Provide the (X, Y) coordinate of the cell's center where the given text is located.  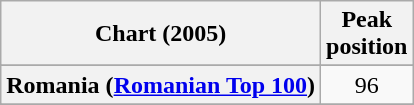
Chart (2005) (161, 34)
Peakposition (367, 34)
96 (367, 85)
Romania (Romanian Top 100) (161, 85)
